Provide the (X, Y) coordinate of the cell's center where the given text is located.  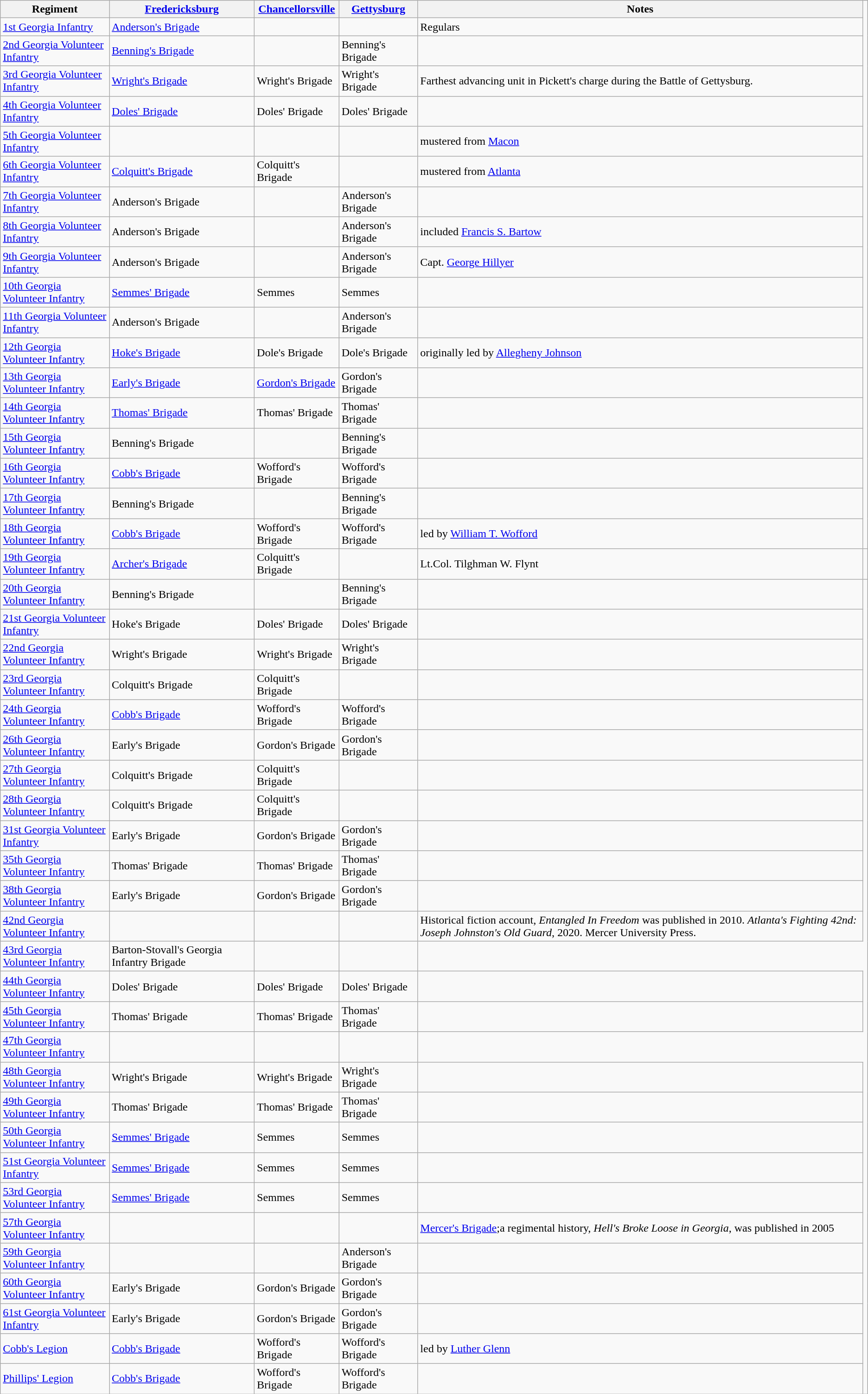
13th Georgia Volunteer Infantry (55, 383)
26th Georgia Volunteer Infantry (55, 745)
6th Georgia Volunteer Infantry (55, 172)
Mercer's Brigade;a regimental history, Hell's Broke Loose in Georgia, was published in 2005 (640, 1227)
originally led by Allegheny Johnson (640, 353)
60th Georgia Volunteer Infantry (55, 1288)
49th Georgia Volunteer Infantry (55, 1107)
16th Georgia Volunteer Infantry (55, 473)
1st Georgia Infantry (55, 27)
Chancellorsville (297, 9)
23rd Georgia Volunteer Infantry (55, 685)
22nd Georgia Volunteer Infantry (55, 654)
42nd Georgia Volunteer Infantry (55, 926)
28th Georgia Volunteer Infantry (55, 805)
21st Georgia Volunteer Infantry (55, 624)
9th Georgia Volunteer Infantry (55, 262)
20th Georgia Volunteer Infantry (55, 594)
24th Georgia Volunteer Infantry (55, 714)
51st Georgia Volunteer Infantry (55, 1167)
5th Georgia Volunteer Infantry (55, 141)
11th Georgia Volunteer Infantry (55, 322)
14th Georgia Volunteer Infantry (55, 413)
47th Georgia Volunteer Infantry (55, 1047)
50th Georgia Volunteer Infantry (55, 1137)
27th Georgia Volunteer Infantry (55, 775)
Cobb's Legion (55, 1349)
included Francis S. Bartow (640, 232)
17th Georgia Volunteer Infantry (55, 504)
8th Georgia Volunteer Infantry (55, 232)
45th Georgia Volunteer Infantry (55, 1017)
48th Georgia Volunteer Infantry (55, 1077)
3rd Georgia Volunteer Infantry (55, 81)
53rd Georgia Volunteer Infantry (55, 1198)
Capt. George Hillyer (640, 262)
Gettysburg (378, 9)
led by Luther Glenn (640, 1349)
Fredericksburg (182, 9)
mustered from Macon (640, 141)
led by William T. Wofford (640, 533)
Phillips' Legion (55, 1379)
61st Georgia Volunteer Infantry (55, 1318)
31st Georgia Volunteer Infantry (55, 835)
Barton-Stovall's Georgia Infantry Brigade (182, 957)
Regulars (640, 27)
Farthest advancing unit in Pickett's charge during the Battle of Gettysburg. (640, 81)
12th Georgia Volunteer Infantry (55, 353)
7th Georgia Volunteer Infantry (55, 201)
19th Georgia Volunteer Infantry (55, 564)
44th Georgia Volunteer Infantry (55, 986)
mustered from Atlanta (640, 172)
Notes (640, 9)
4th Georgia Volunteer Infantry (55, 111)
15th Georgia Volunteer Infantry (55, 443)
38th Georgia Volunteer Infantry (55, 896)
59th Georgia Volunteer Infantry (55, 1258)
Archer's Brigade (182, 564)
35th Georgia Volunteer Infantry (55, 866)
43rd Georgia Volunteer Infantry (55, 957)
Lt.Col. Tilghman W. Flynt (640, 564)
57th Georgia Volunteer Infantry (55, 1227)
2nd Georgia Volunteer Infantry (55, 51)
10th Georgia Volunteer Infantry (55, 292)
Regiment (55, 9)
18th Georgia Volunteer Infantry (55, 533)
